Output the [x, y] coordinate of the center of the cell containing the given text.  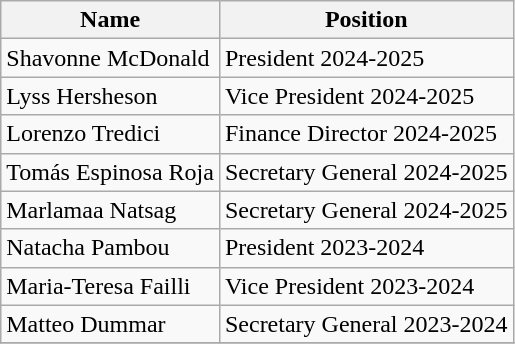
Vice President 2024-2025 [366, 96]
President 2024-2025 [366, 58]
Maria-Teresa Failli [110, 286]
Vice President 2023-2024 [366, 286]
Lorenzo Tredici [110, 134]
Name [110, 20]
President 2023-2024 [366, 248]
Natacha Pambou [110, 248]
Secretary General 2023-2024 [366, 324]
Shavonne McDonald [110, 58]
Tomás Espinosa Roja [110, 172]
Finance Director 2024-2025 [366, 134]
Marlamaa Natsag [110, 210]
Position [366, 20]
Matteo Dummar [110, 324]
Lyss Hersheson [110, 96]
